Locate the cell with the specified text and output its (x, y) center coordinate. 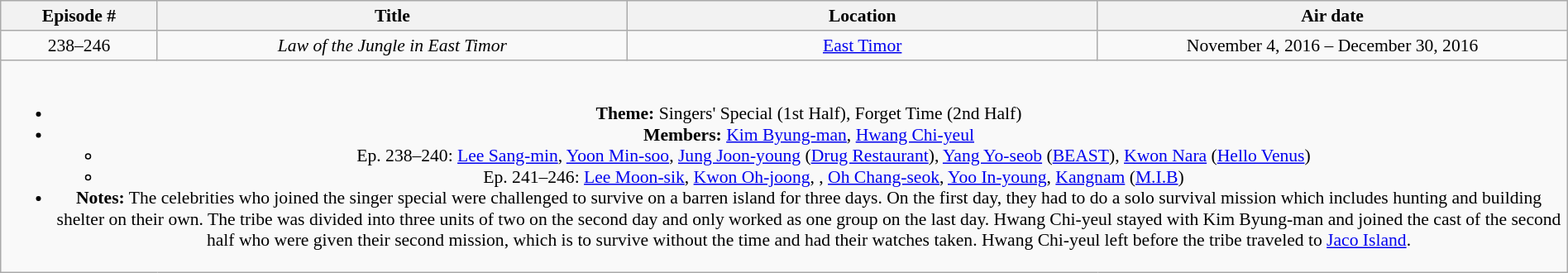
Air date (1332, 16)
Law of the Jungle in East Timor (392, 45)
November 4, 2016 – December 30, 2016 (1332, 45)
East Timor (863, 45)
Episode # (79, 16)
Title (392, 16)
Location (863, 16)
238–246 (79, 45)
